Search for the cell housing the specified text and yield its [x, y] center coordinate. 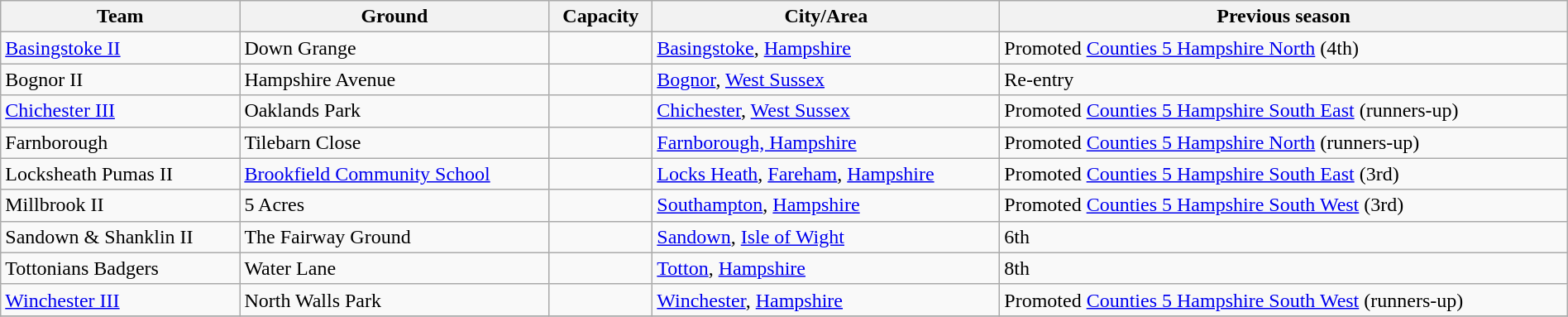
Promoted Counties 5 Hampshire North (4th) [1284, 48]
Winchester III [121, 300]
Southampton, Hampshire [826, 205]
8th [1284, 268]
Promoted Counties 5 Hampshire South West (3rd) [1284, 205]
Tottonians Badgers [121, 268]
Ground [394, 17]
Locks Heath, Fareham, Hampshire [826, 174]
Sandown, Isle of Wight [826, 237]
Locksheath Pumas II [121, 174]
The Fairway Ground [394, 237]
Bognor II [121, 79]
North Walls Park [394, 300]
Totton, Hampshire [826, 268]
Hampshire Avenue [394, 79]
Down Grange [394, 48]
Winchester, Hampshire [826, 300]
5 Acres [394, 205]
Oaklands Park [394, 111]
Previous season [1284, 17]
Promoted Counties 5 Hampshire North (runners-up) [1284, 142]
Re-entry [1284, 79]
Brookfield Community School [394, 174]
Water Lane [394, 268]
Millbrook II [121, 205]
Promoted Counties 5 Hampshire South West (runners-up) [1284, 300]
Chichester, West Sussex [826, 111]
Farnborough [121, 142]
Chichester III [121, 111]
Bognor, West Sussex [826, 79]
Basingstoke, Hampshire [826, 48]
City/Area [826, 17]
Basingstoke II [121, 48]
Capacity [600, 17]
Team [121, 17]
Promoted Counties 5 Hampshire South East (runners-up) [1284, 111]
Promoted Counties 5 Hampshire South East (3rd) [1284, 174]
Farnborough, Hampshire [826, 142]
6th [1284, 237]
Sandown & Shanklin II [121, 237]
Tilebarn Close [394, 142]
